Pinpoint the cell where the given text exists, returning its [x, y] midpoint coordinate. 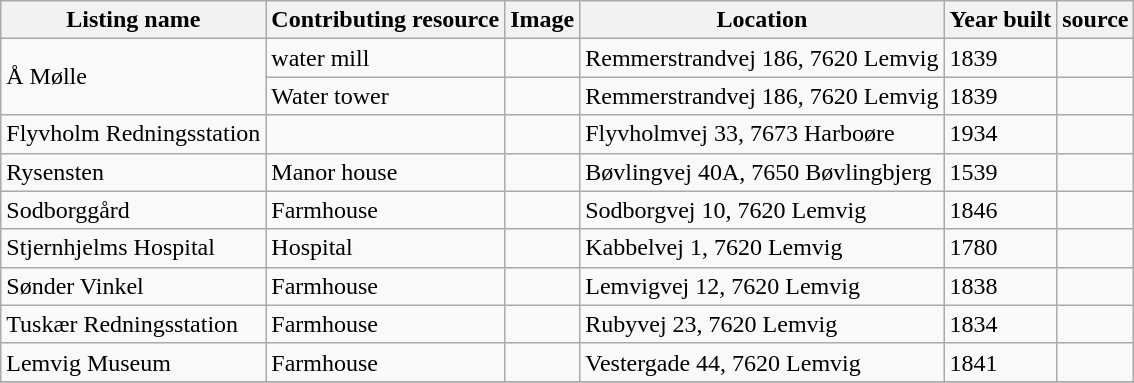
Stjernhjelms Hospital [134, 248]
Location [762, 20]
Sønder Vinkel [134, 286]
Contributing resource [386, 20]
Rubyvej 23, 7620 Lemvig [762, 324]
Tuskær Redningsstation [134, 324]
1780 [1000, 248]
Bøvlingvej 40A, 7650 Bøvlingbjerg [762, 172]
Sodborgvej 10, 7620 Lemvig [762, 210]
Manor house [386, 172]
Hospital [386, 248]
Vestergade 44, 7620 Lemvig [762, 362]
1539 [1000, 172]
1838 [1000, 286]
1846 [1000, 210]
Flyvholm Redningsstation [134, 134]
Image [542, 20]
source [1096, 20]
Listing name [134, 20]
Year built [1000, 20]
Rysensten [134, 172]
1834 [1000, 324]
Water tower [386, 96]
1841 [1000, 362]
Sodborggård [134, 210]
Kabbelvej 1, 7620 Lemvig [762, 248]
Flyvholmvej 33, 7673 Harboøre [762, 134]
Lemvig Museum [134, 362]
1934 [1000, 134]
Lemvigvej 12, 7620 Lemvig [762, 286]
Å Mølle [134, 77]
water mill [386, 58]
